Locate the cell with the specified text and output its [x, y] center coordinate. 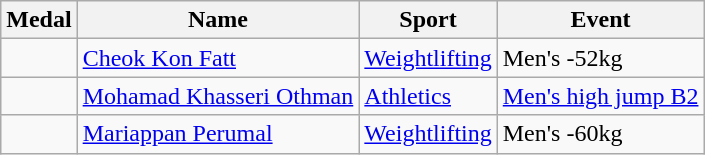
Mariappan Perumal [218, 134]
Medal [39, 20]
Men's -60kg [600, 134]
Name [218, 20]
Sport [428, 20]
Athletics [428, 96]
Mohamad Khasseri Othman [218, 96]
Men's -52kg [600, 58]
Cheok Kon Fatt [218, 58]
Men's high jump B2 [600, 96]
Event [600, 20]
